Return the [x, y] coordinate for the center point of the cell that contains the specified text.  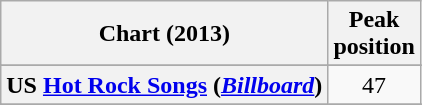
47 [374, 85]
Chart (2013) [164, 34]
US Hot Rock Songs (Billboard) [164, 85]
Peakposition [374, 34]
